Capture the cell that displays the provided text and extract its [x, y] central coordinate. 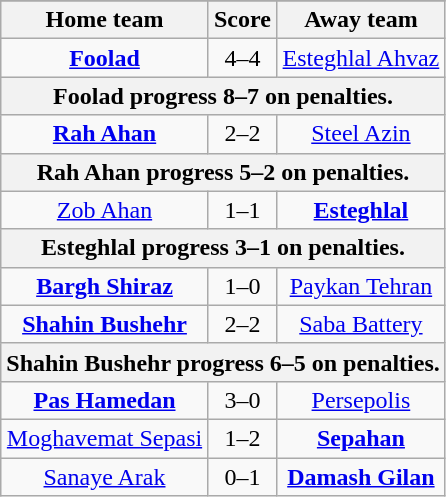
Damash Gilan [362, 477]
Home team [105, 20]
Away team [362, 20]
3–0 [242, 400]
Foolad [105, 58]
0–1 [242, 477]
Score [242, 20]
Persepolis [362, 400]
Steel Azin [362, 134]
Paykan Tehran [362, 286]
Esteghlal progress 3–1 on penalties. [224, 248]
Foolad progress 8–7 on penalties. [224, 96]
4–4 [242, 58]
Zob Ahan [105, 210]
Esteghlal [362, 210]
Rah Ahan [105, 134]
Sepahan [362, 438]
Shahin Bushehr [105, 324]
Rah Ahan progress 5–2 on penalties. [224, 172]
Pas Hamedan [105, 400]
Shahin Bushehr progress 6–5 on penalties. [224, 362]
Saba Battery [362, 324]
Bargh Shiraz [105, 286]
Sanaye Arak [105, 477]
Esteghlal Ahvaz [362, 58]
1–0 [242, 286]
1–1 [242, 210]
1–2 [242, 438]
Moghavemat Sepasi [105, 438]
